Determine the (X, Y) coordinate at the center of the cell enclosing the given text.  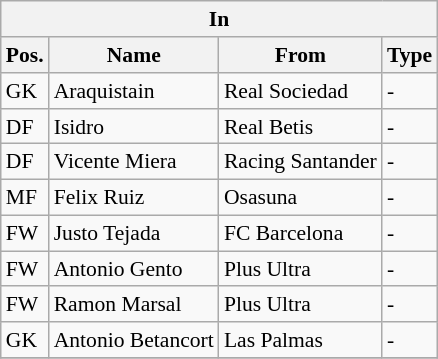
Ramon Marsal (134, 304)
Racing Santander (300, 162)
Osasuna (300, 197)
Pos. (25, 55)
MF (25, 197)
Vicente Miera (134, 162)
From (300, 55)
Antonio Gento (134, 269)
Name (134, 55)
Real Sociedad (300, 91)
Araquistain (134, 91)
Justo Tejada (134, 233)
FC Barcelona (300, 233)
Antonio Betancort (134, 340)
Type (410, 55)
Felix Ruiz (134, 197)
In (219, 19)
Real Betis (300, 126)
Isidro (134, 126)
Las Palmas (300, 340)
